Provide the (X, Y) coordinate of the cell's center where the given text is located.  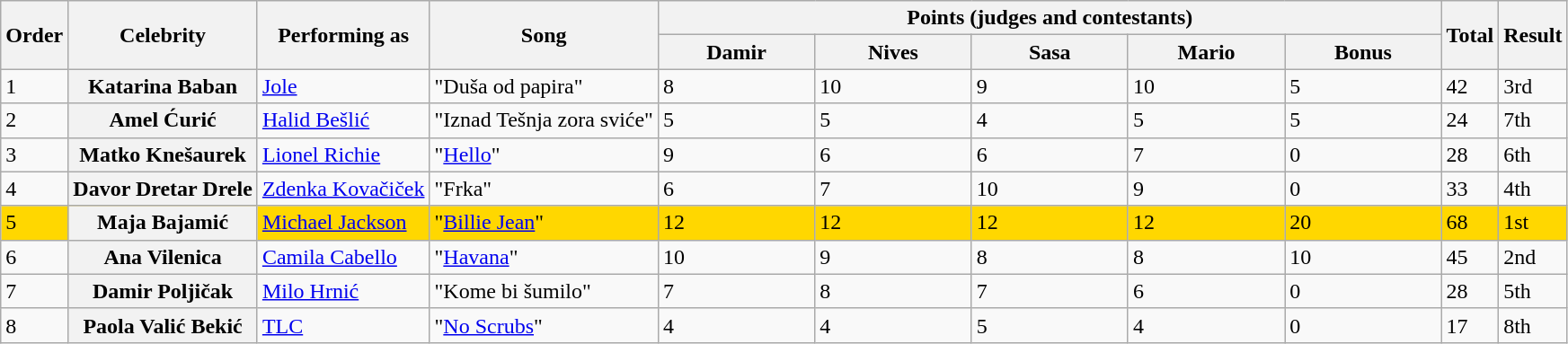
"Frka" (544, 189)
Amel Ćurić (164, 120)
Mario (1206, 52)
Maja Bajamić (164, 223)
Damir (736, 52)
Michael Jackson (343, 223)
33 (1470, 189)
Damir Poljičak (164, 291)
1st (1533, 223)
"Iznad Tešnja zora sviće" (544, 120)
Result (1533, 35)
Jole (343, 86)
"Hello" (544, 154)
"Havana" (544, 257)
6th (1533, 154)
Sasa (1050, 52)
4th (1533, 189)
Song (544, 35)
Ana Vilenica (164, 257)
45 (1470, 257)
42 (1470, 86)
Points (judges and contestants) (1050, 18)
1 (34, 86)
Total (1470, 35)
Lionel Richie (343, 154)
Paola Valić Bekić (164, 325)
3rd (1533, 86)
68 (1470, 223)
2 (34, 120)
"Kome bi šumilo" (544, 291)
24 (1470, 120)
TLC (343, 325)
17 (1470, 325)
Davor Dretar Drele (164, 189)
Bonus (1363, 52)
"Billie Jean" (544, 223)
"No Scrubs" (544, 325)
8th (1533, 325)
2nd (1533, 257)
Celebrity (164, 35)
"Duša od papira" (544, 86)
Matko Knešaurek (164, 154)
Order (34, 35)
7th (1533, 120)
Camila Cabello (343, 257)
20 (1363, 223)
Zdenka Kovačiček (343, 189)
Katarina Baban (164, 86)
Milo Hrnić (343, 291)
Halid Bešlić (343, 120)
Nives (893, 52)
5th (1533, 291)
Performing as (343, 35)
3 (34, 154)
